Find where the given text appears and provide that cell's center as [x, y] coordinate. 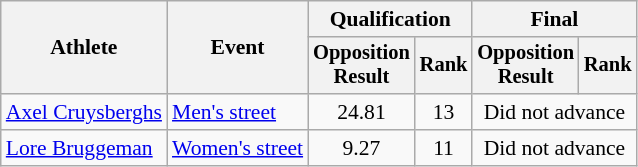
9.27 [362, 148]
Axel Cruysberghs [84, 112]
Qualification [390, 19]
Final [554, 19]
24.81 [362, 112]
Athlete [84, 48]
13 [444, 112]
Women's street [238, 148]
Event [238, 48]
11 [444, 148]
Men's street [238, 112]
Lore Bruggeman [84, 148]
